Capture the cell that displays the provided text and extract its [X, Y] central coordinate. 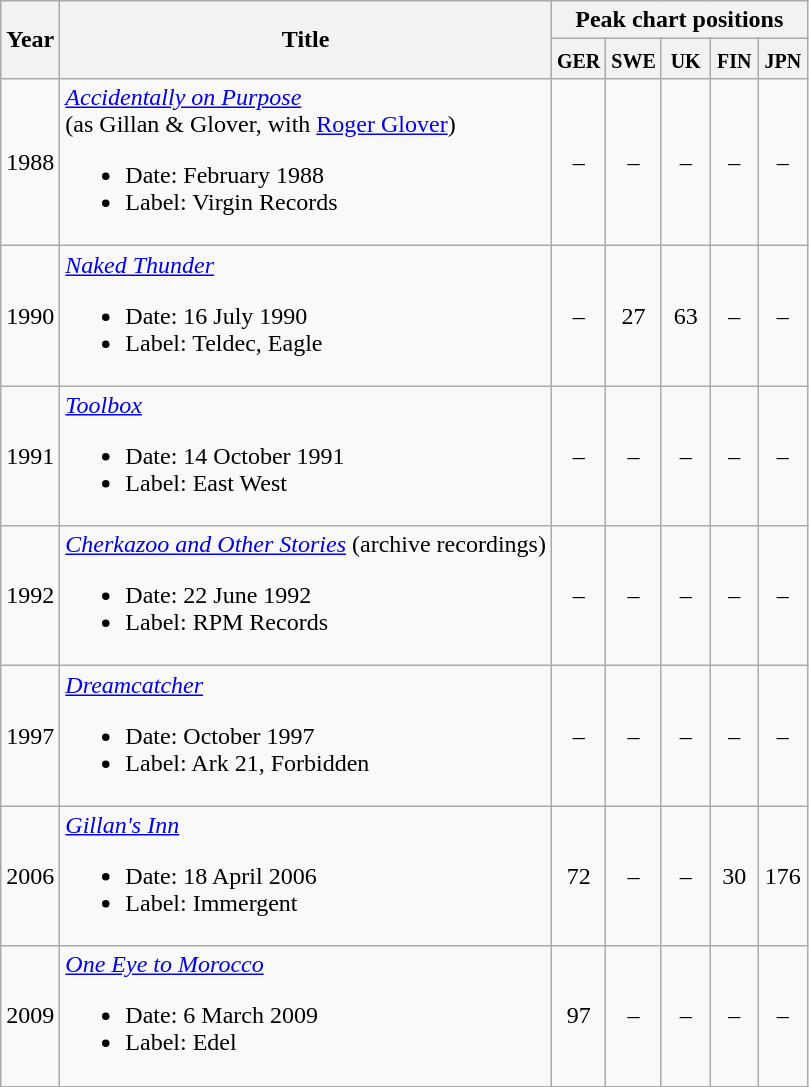
1988 [30, 162]
ToolboxDate: 14 October 1991Label: East West [306, 456]
JPN [782, 59]
Year [30, 40]
Title [306, 40]
63 [686, 316]
Cherkazoo and Other Stories (archive recordings)Date: 22 June 1992Label: RPM Records [306, 596]
2009 [30, 1016]
1990 [30, 316]
1992 [30, 596]
176 [782, 876]
1997 [30, 736]
FIN [734, 59]
72 [578, 876]
Accidentally on Purpose(as Gillan & Glover, with Roger Glover)Date: February 1988Label: Virgin Records [306, 162]
Peak chart positions [679, 20]
One Eye to MoroccoDate: 6 March 2009Label: Edel [306, 1016]
UK [686, 59]
30 [734, 876]
GER [578, 59]
SWE [634, 59]
2006 [30, 876]
Naked ThunderDate: 16 July 1990Label: Teldec, Eagle [306, 316]
97 [578, 1016]
1991 [30, 456]
27 [634, 316]
Gillan's InnDate: 18 April 2006Label: Immergent [306, 876]
DreamcatcherDate: October 1997Label: Ark 21, Forbidden [306, 736]
